Provide the (x, y) coordinate of the cell's center where the given text is located.  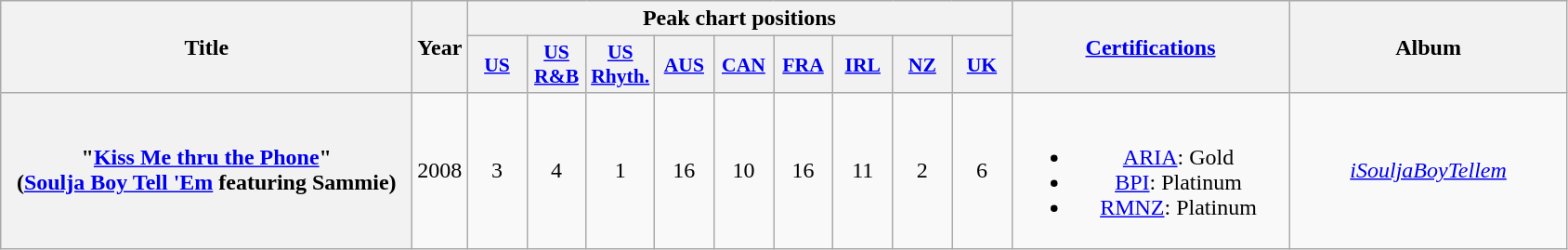
FRA (803, 65)
CAN (743, 65)
1 (621, 171)
ARIA: GoldBPI: PlatinumRMNZ: Platinum (1150, 171)
NZ (922, 65)
Certifications (1150, 46)
AUS (684, 65)
Peak chart positions (739, 19)
3 (497, 171)
USRhyth. (621, 65)
IRL (863, 65)
2008 (440, 171)
2 (922, 171)
USR&B (556, 65)
6 (982, 171)
iSouljaBoyTellem (1429, 171)
4 (556, 171)
Album (1429, 46)
11 (863, 171)
US (497, 65)
"Kiss Me thru the Phone"(Soulja Boy Tell 'Em featuring Sammie) (206, 171)
Title (206, 46)
UK (982, 65)
10 (743, 171)
Year (440, 46)
